Find where the given text appears and provide that cell's center as [X, Y] coordinate. 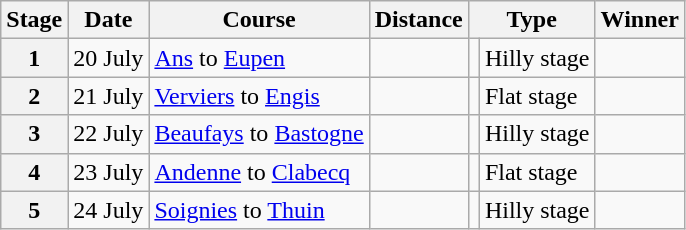
2 [34, 96]
4 [34, 172]
23 July [108, 172]
20 July [108, 58]
22 July [108, 134]
3 [34, 134]
Beaufays to Bastogne [259, 134]
Andenne to Clabecq [259, 172]
Course [259, 20]
Stage [34, 20]
21 July [108, 96]
Distance [418, 20]
1 [34, 58]
Date [108, 20]
Soignies to Thuin [259, 210]
24 July [108, 210]
Verviers to Engis [259, 96]
Ans to Eupen [259, 58]
Winner [640, 20]
Type [532, 20]
5 [34, 210]
